For the text-containing cell, return its midpoint in [X, Y] coordinate format. 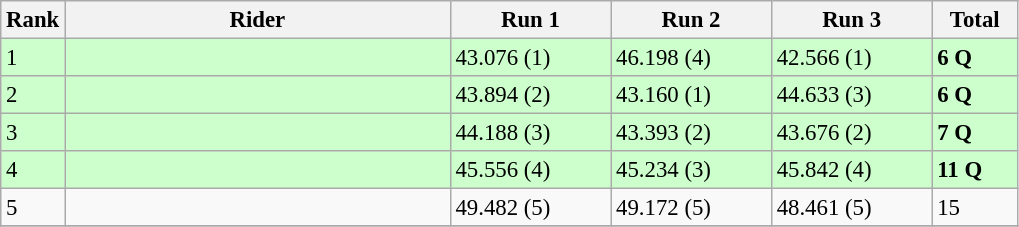
43.676 (2) [852, 133]
43.894 (2) [530, 95]
Rider [258, 20]
44.188 (3) [530, 133]
43.076 (1) [530, 58]
49.172 (5) [692, 208]
7 Q [975, 133]
5 [33, 208]
Run 2 [692, 20]
15 [975, 208]
3 [33, 133]
49.482 (5) [530, 208]
46.198 (4) [692, 58]
2 [33, 95]
1 [33, 58]
11 Q [975, 170]
42.566 (1) [852, 58]
Rank [33, 20]
45.556 (4) [530, 170]
43.393 (2) [692, 133]
44.633 (3) [852, 95]
Total [975, 20]
48.461 (5) [852, 208]
4 [33, 170]
45.234 (3) [692, 170]
43.160 (1) [692, 95]
45.842 (4) [852, 170]
Run 1 [530, 20]
Run 3 [852, 20]
